Return [x, y] of the center of cell containing provided text 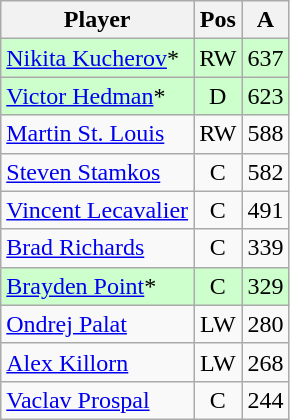
A [266, 20]
491 [266, 210]
268 [266, 362]
Alex Killorn [98, 362]
623 [266, 96]
Brad Richards [98, 248]
582 [266, 172]
Martin St. Louis [98, 134]
244 [266, 400]
339 [266, 248]
280 [266, 324]
Nikita Kucherov* [98, 58]
637 [266, 58]
Victor Hedman* [98, 96]
Vaclav Prospal [98, 400]
Vincent Lecavalier [98, 210]
Player [98, 20]
588 [266, 134]
Steven Stamkos [98, 172]
Brayden Point* [98, 286]
Ondrej Palat [98, 324]
D [218, 96]
329 [266, 286]
Pos [218, 20]
